Locate the cell with the specified text and output its (X, Y) center coordinate. 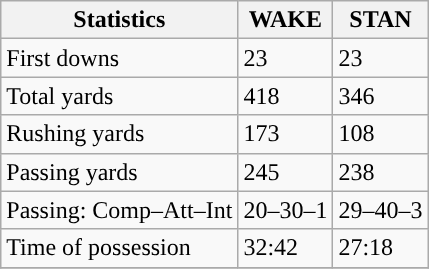
Passing: Comp–Att–Int (120, 210)
Total yards (120, 96)
Time of possession (120, 248)
Statistics (120, 20)
27:18 (380, 248)
STAN (380, 20)
Passing yards (120, 172)
20–30–1 (286, 210)
173 (286, 134)
245 (286, 172)
WAKE (286, 20)
418 (286, 96)
29–40–3 (380, 210)
32:42 (286, 248)
Rushing yards (120, 134)
First downs (120, 58)
346 (380, 96)
238 (380, 172)
108 (380, 134)
